Capture the cell that displays the provided text and extract its (X, Y) central coordinate. 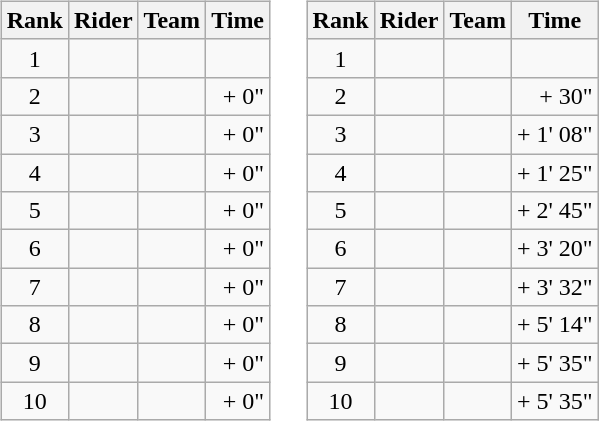
+ 1' 25" (554, 173)
+ 3' 20" (554, 249)
+ 1' 08" (554, 134)
+ 3' 32" (554, 287)
+ 30" (554, 96)
+ 2' 45" (554, 211)
+ 5' 14" (554, 325)
